From the cell containing the given text, extract its center point as [X, Y] coordinate. 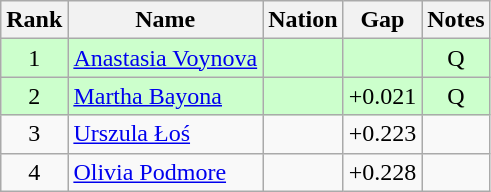
+0.228 [382, 172]
Rank [34, 20]
2 [34, 96]
Martha Bayona [166, 96]
Gap [382, 20]
Nation [303, 20]
Olivia Podmore [166, 172]
Notes [456, 20]
1 [34, 58]
3 [34, 134]
+0.021 [382, 96]
4 [34, 172]
Anastasia Voynova [166, 58]
+0.223 [382, 134]
Urszula Łoś [166, 134]
Name [166, 20]
